Detect which cell encompasses the target text, then output its [x, y] center coordinate. 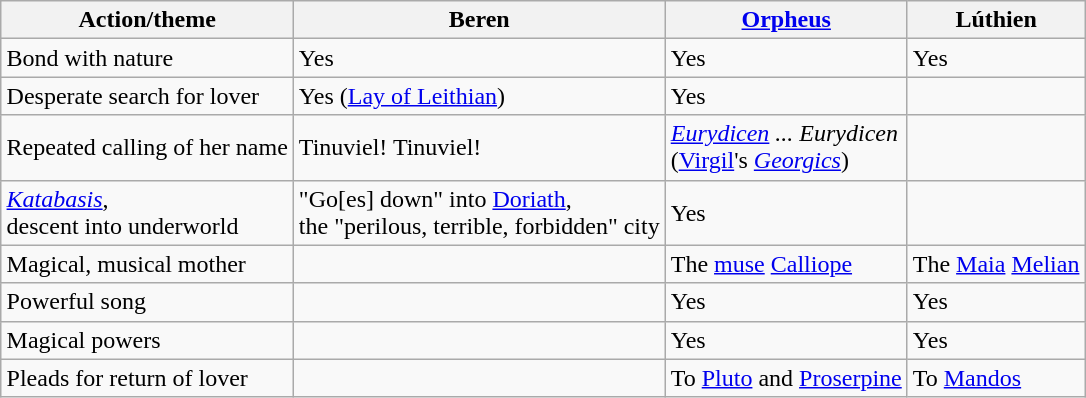
To Mandos [996, 378]
Magical, musical mother [147, 264]
Eurydicen ... Eurydicen(Virgil's Georgics) [786, 148]
Beren [479, 20]
"Go[es] down" into Doriath,the "perilous, terrible, forbidden" city [479, 212]
The muse Calliope [786, 264]
Katabasis,descent into underworld [147, 212]
Repeated calling of her name [147, 148]
Powerful song [147, 302]
Magical powers [147, 340]
Tinuviel! Tinuviel! [479, 148]
Desperate search for lover [147, 96]
The Maia Melian [996, 264]
Pleads for return of lover [147, 378]
Bond with nature [147, 58]
To Pluto and Proserpine [786, 378]
Orpheus [786, 20]
Yes (Lay of Leithian) [479, 96]
Action/theme [147, 20]
Lúthien [996, 20]
